Provide the [X, Y] coordinate of the cell's center where the given text is located.  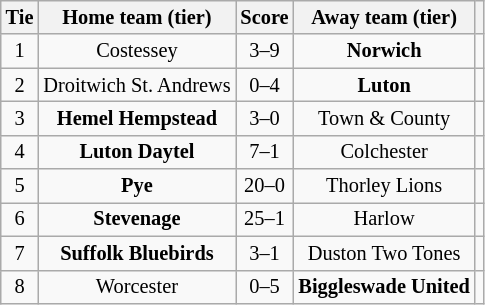
7 [20, 253]
7–1 [265, 152]
Droitwich St. Andrews [136, 85]
Home team (tier) [136, 17]
Away team (tier) [384, 17]
Norwich [384, 51]
Score [265, 17]
0–4 [265, 85]
Pye [136, 186]
Costessey [136, 51]
3 [20, 118]
0–5 [265, 287]
Tie [20, 17]
Luton [384, 85]
Hemel Hempstead [136, 118]
5 [20, 186]
Worcester [136, 287]
Harlow [384, 219]
25–1 [265, 219]
1 [20, 51]
3–9 [265, 51]
3–0 [265, 118]
8 [20, 287]
Town & County [384, 118]
Suffolk Bluebirds [136, 253]
4 [20, 152]
Thorley Lions [384, 186]
3–1 [265, 253]
Biggleswade United [384, 287]
Stevenage [136, 219]
Duston Two Tones [384, 253]
Colchester [384, 152]
6 [20, 219]
20–0 [265, 186]
2 [20, 85]
Luton Daytel [136, 152]
